Provide the (X, Y) coordinate of the cell's center where the given text is located.  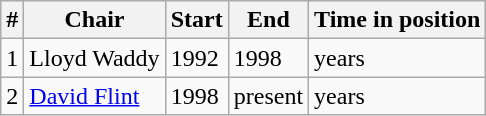
present (268, 96)
# (12, 20)
Start (196, 20)
1992 (196, 58)
Chair (94, 20)
2 (12, 96)
David Flint (94, 96)
Lloyd Waddy (94, 58)
End (268, 20)
Time in position (398, 20)
1 (12, 58)
